From the cell containing the given text, extract its center point as (X, Y) coordinate. 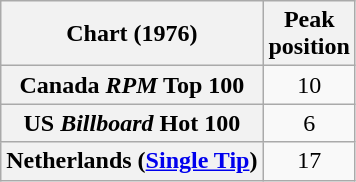
Chart (1976) (132, 34)
Peak position (309, 34)
17 (309, 161)
US Billboard Hot 100 (132, 123)
10 (309, 85)
Netherlands (Single Tip) (132, 161)
Canada RPM Top 100 (132, 85)
6 (309, 123)
